Pinpoint the cell where the given text exists, returning its [X, Y] midpoint coordinate. 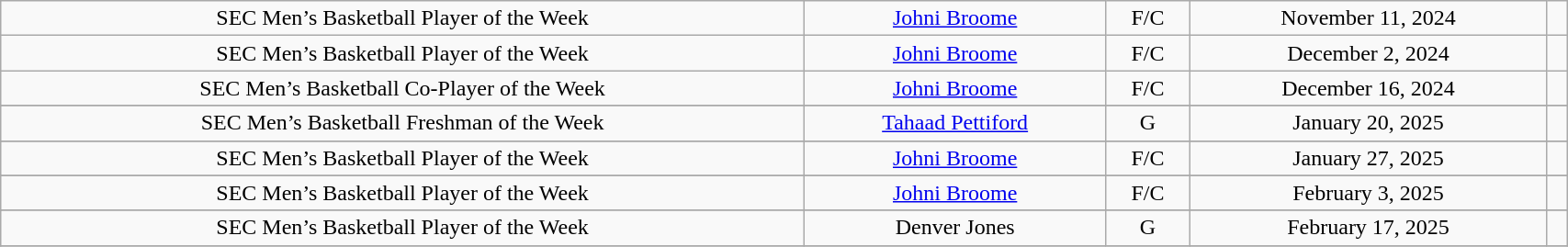
December 2, 2024 [1369, 53]
January 20, 2025 [1369, 123]
November 11, 2024 [1369, 18]
January 27, 2025 [1369, 158]
SEC Men’s Basketball Freshman of the Week [402, 123]
Denver Jones [954, 228]
Tahaad Pettiford [954, 123]
February 3, 2025 [1369, 193]
December 16, 2024 [1369, 88]
February 17, 2025 [1369, 228]
SEC Men’s Basketball Co-Player of the Week [402, 88]
